Identify which cell holds the provided text, then report its [x, y] central coordinate. 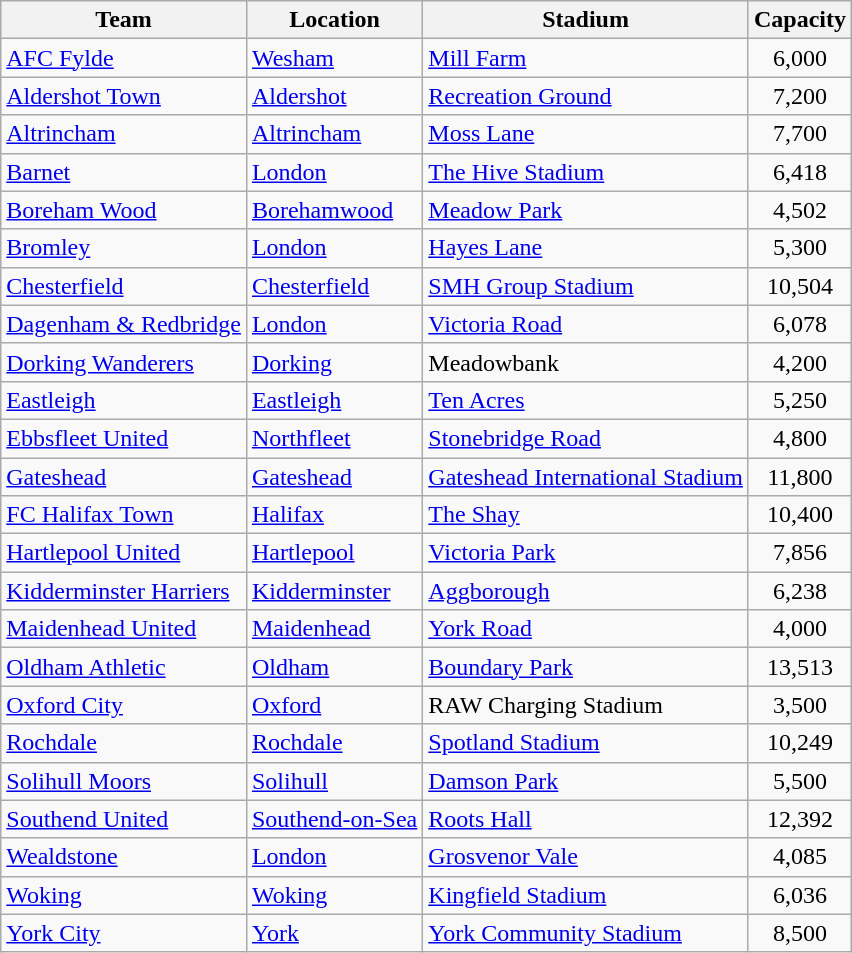
Dorking [334, 362]
Maidenhead [334, 629]
Southend-on-Sea [334, 819]
Capacity [800, 20]
3,500 [800, 705]
5,300 [800, 248]
4,000 [800, 629]
Oxford City [124, 705]
6,036 [800, 895]
Boreham Wood [124, 210]
Hayes Lane [586, 248]
11,800 [800, 477]
Solihull [334, 781]
Barnet [124, 172]
Ebbsfleet United [124, 438]
Halifax [334, 515]
Kidderminster [334, 591]
7,200 [800, 96]
Southend United [124, 819]
Aldershot Town [124, 96]
Stadium [586, 20]
6,238 [800, 591]
5,250 [800, 400]
AFC Fylde [124, 58]
York [334, 933]
Meadow Park [586, 210]
Boundary Park [586, 667]
Aldershot [334, 96]
7,856 [800, 553]
12,392 [800, 819]
Kingfield Stadium [586, 895]
Mill Farm [586, 58]
Victoria Road [586, 324]
Gateshead International Stadium [586, 477]
The Hive Stadium [586, 172]
8,500 [800, 933]
Dorking Wanderers [124, 362]
Maidenhead United [124, 629]
Stonebridge Road [586, 438]
Kidderminster Harriers [124, 591]
10,504 [800, 286]
York City [124, 933]
Spotland Stadium [586, 743]
FC Halifax Town [124, 515]
Wealdstone [124, 857]
Damson Park [586, 781]
5,500 [800, 781]
7,700 [800, 134]
Aggborough [586, 591]
10,249 [800, 743]
6,418 [800, 172]
Dagenham & Redbridge [124, 324]
Oldham Athletic [124, 667]
13,513 [800, 667]
Oldham [334, 667]
Team [124, 20]
Solihull Moors [124, 781]
6,078 [800, 324]
Hartlepool [334, 553]
4,200 [800, 362]
Oxford [334, 705]
Location [334, 20]
Meadowbank [586, 362]
Bromley [124, 248]
Roots Hall [586, 819]
Northfleet [334, 438]
Wesham [334, 58]
Recreation Ground [586, 96]
Ten Acres [586, 400]
Victoria Park [586, 553]
York Road [586, 629]
Hartlepool United [124, 553]
The Shay [586, 515]
4,800 [800, 438]
10,400 [800, 515]
4,502 [800, 210]
RAW Charging Stadium [586, 705]
Borehamwood [334, 210]
Grosvenor Vale [586, 857]
York Community Stadium [586, 933]
6,000 [800, 58]
SMH Group Stadium [586, 286]
Moss Lane [586, 134]
4,085 [800, 857]
